Capture the cell that displays the provided text and extract its (X, Y) central coordinate. 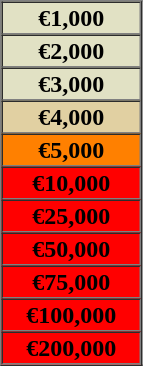
€3,000 (72, 84)
€100,000 (72, 314)
€25,000 (72, 216)
€50,000 (72, 248)
€1,000 (72, 18)
€4,000 (72, 116)
€200,000 (72, 348)
€10,000 (72, 182)
€5,000 (72, 150)
€75,000 (72, 282)
€2,000 (72, 50)
